Determine the [X, Y] coordinate at the center of the cell enclosing the given text.  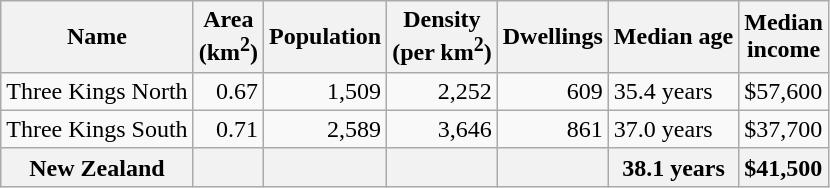
$57,600 [784, 91]
37.0 years [673, 129]
$37,700 [784, 129]
Medianincome [784, 37]
Three Kings South [97, 129]
861 [552, 129]
609 [552, 91]
Three Kings North [97, 91]
Median age [673, 37]
2,252 [442, 91]
New Zealand [97, 167]
2,589 [326, 129]
Population [326, 37]
35.4 years [673, 91]
Name [97, 37]
1,509 [326, 91]
38.1 years [673, 167]
Area(km2) [228, 37]
0.71 [228, 129]
3,646 [442, 129]
$41,500 [784, 167]
Dwellings [552, 37]
0.67 [228, 91]
Density(per km2) [442, 37]
